Return the (X, Y) coordinate for the center point of the cell that contains the specified text.  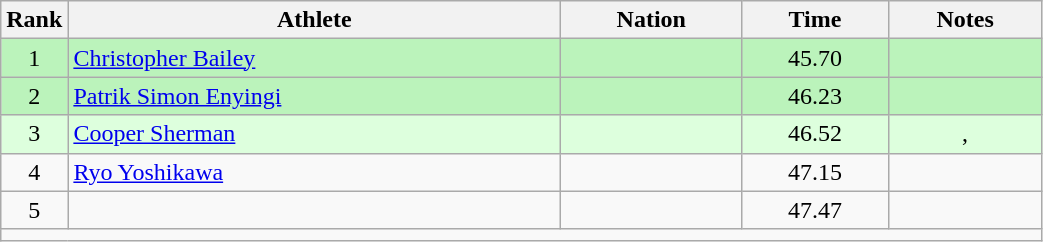
Notes (965, 20)
, (965, 134)
Nation (652, 20)
4 (34, 172)
45.70 (815, 58)
Christopher Bailey (314, 58)
47.47 (815, 210)
5 (34, 210)
3 (34, 134)
47.15 (815, 172)
46.23 (815, 96)
Ryo Yoshikawa (314, 172)
46.52 (815, 134)
Patrik Simon Enyingi (314, 96)
Cooper Sherman (314, 134)
2 (34, 96)
Athlete (314, 20)
Rank (34, 20)
Time (815, 20)
1 (34, 58)
